Pinpoint the cell where the given text exists, returning its (X, Y) midpoint coordinate. 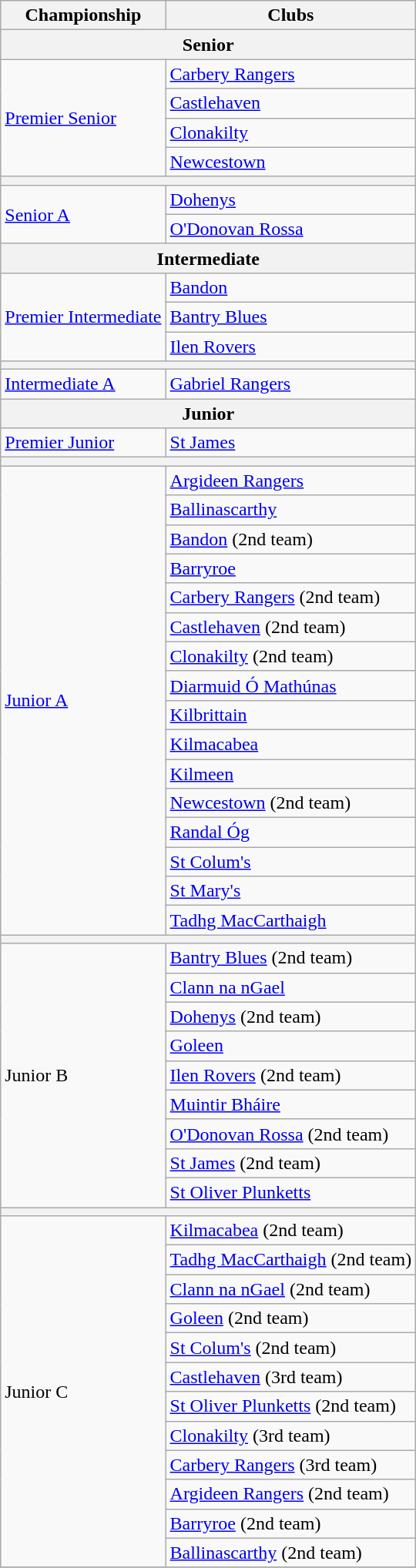
Muintir Bháire (291, 1104)
Intermediate A (83, 384)
Bandon (2nd team) (291, 539)
Premier Senior (83, 118)
Carbery Rangers (2nd team) (291, 598)
Kilmacabea (2nd team) (291, 1231)
Newcestown (291, 162)
Kilmeen (291, 774)
Diarmuid Ó Mathúnas (291, 685)
Senior (208, 45)
Castlehaven (291, 103)
Clonakilty (3rd team) (291, 1436)
Castlehaven (3rd team) (291, 1377)
Senior A (83, 214)
Argideen Rangers (2nd team) (291, 1494)
St Colum's (2nd team) (291, 1348)
St Colum's (291, 862)
Barryroe (2nd team) (291, 1523)
O'Donovan Rossa (2nd team) (291, 1134)
Dohenys (291, 199)
Clann na nGael (2nd team) (291, 1289)
Junior A (83, 701)
Tadhg MacCarthaigh (2nd team) (291, 1260)
Ballinascarthy (2nd team) (291, 1553)
Clubs (291, 15)
St Oliver Plunketts (291, 1192)
O'Donovan Rossa (291, 229)
Clonakilty (291, 132)
Gabriel Rangers (291, 384)
Intermediate (208, 258)
Ballinascarthy (291, 510)
St James (2nd team) (291, 1163)
Newcestown (2nd team) (291, 803)
Bandon (291, 287)
St James (291, 443)
Premier Junior (83, 443)
Goleen (291, 1046)
Junior C (83, 1392)
Bantry Blues (291, 317)
Junior (208, 414)
Ilen Rovers (2nd team) (291, 1075)
Carbery Rangers (291, 74)
Championship (83, 15)
Dohenys (2nd team) (291, 1017)
Kilmacabea (291, 744)
Carbery Rangers (3rd team) (291, 1465)
Kilbrittain (291, 715)
Clann na nGael (291, 987)
Tadhg MacCarthaigh (291, 920)
Bantry Blues (2nd team) (291, 958)
Castlehaven (2nd team) (291, 627)
Barryroe (291, 568)
Clonakilty (2nd team) (291, 656)
Argideen Rangers (291, 481)
St Mary's (291, 891)
Junior B (83, 1075)
Premier Intermediate (83, 317)
Ilen Rovers (291, 346)
St Oliver Plunketts (2nd team) (291, 1406)
Randal Óg (291, 833)
Goleen (2nd team) (291, 1318)
